Capture the cell that displays the provided text and extract its [X, Y] central coordinate. 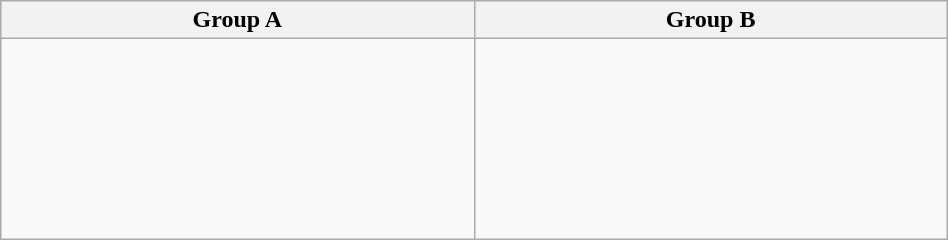
Group A [238, 20]
Group B [710, 20]
